Return (x, y) of the center of cell containing provided text 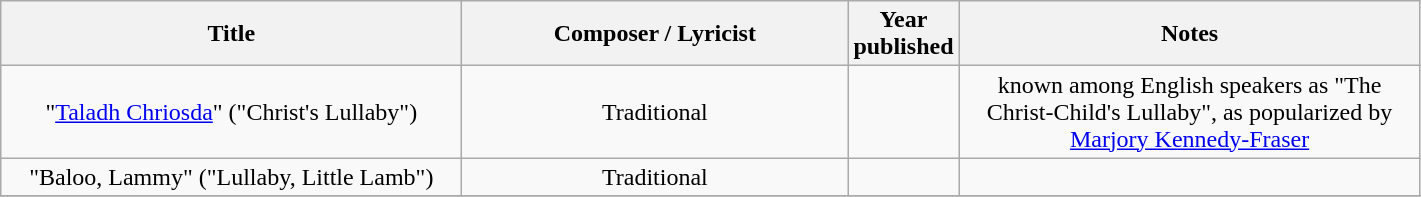
"Baloo, Lammy" ("Lullaby, Little Lamb") (232, 177)
"Taladh Chriosda" ("Christ's Lullaby") (232, 112)
Composer / Lyricist (655, 34)
Notes (1190, 34)
known among English speakers as "The Christ-Child's Lullaby", as popularized by Marjory Kennedy-Fraser (1190, 112)
Year published (904, 34)
Title (232, 34)
